Scan for the cell matching the given text and deliver its (X, Y) coordinate at center. 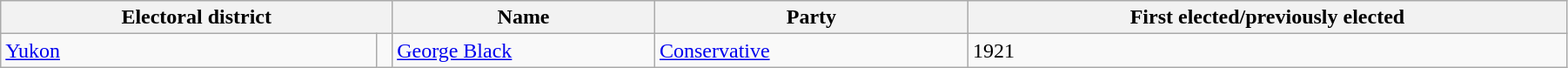
Yukon (189, 51)
Party (811, 17)
1921 (1267, 51)
George Black (524, 51)
Conservative (811, 51)
Name (524, 17)
Electoral district (197, 17)
First elected/previously elected (1267, 17)
